Locate the cell with the specified text and output its (x, y) center coordinate. 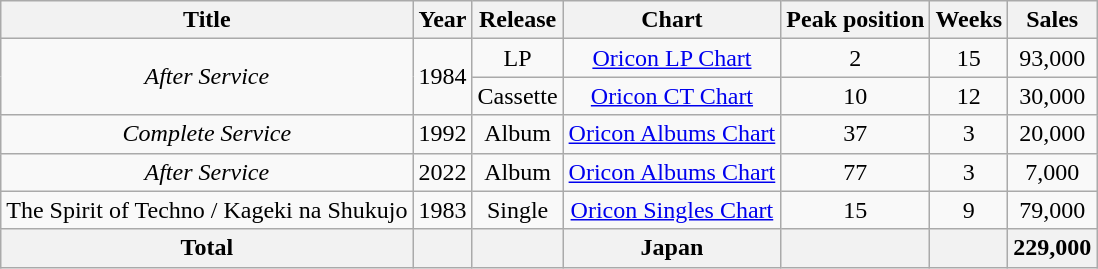
Title (207, 20)
Oricon CT Chart (672, 96)
77 (856, 172)
2022 (442, 172)
Chart (672, 20)
37 (856, 134)
9 (969, 210)
Single (518, 210)
7,000 (1052, 172)
12 (969, 96)
Total (207, 248)
10 (856, 96)
79,000 (1052, 210)
229,000 (1052, 248)
1992 (442, 134)
Oricon LP Chart (672, 58)
Japan (672, 248)
20,000 (1052, 134)
2 (856, 58)
Cassette (518, 96)
Peak position (856, 20)
Release (518, 20)
LP (518, 58)
93,000 (1052, 58)
Year (442, 20)
Weeks (969, 20)
Sales (1052, 20)
1984 (442, 77)
The Spirit of Techno / Kageki na Shukujo (207, 210)
Complete Service (207, 134)
1983 (442, 210)
30,000 (1052, 96)
Oricon Singles Chart (672, 210)
